Search for the cell housing the specified text and yield its [x, y] center coordinate. 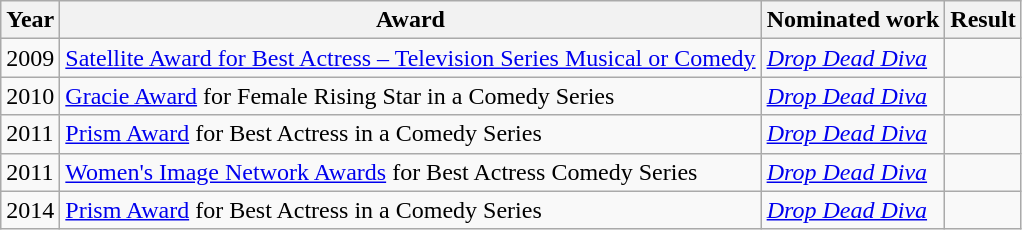
2010 [30, 96]
2009 [30, 58]
Year [30, 20]
Women's Image Network Awards for Best Actress Comedy Series [410, 172]
Gracie Award for Female Rising Star in a Comedy Series [410, 96]
Satellite Award for Best Actress – Television Series Musical or Comedy [410, 58]
Award [410, 20]
Result [983, 20]
2014 [30, 210]
Nominated work [853, 20]
